Return [X, Y] of the center of cell containing provided text 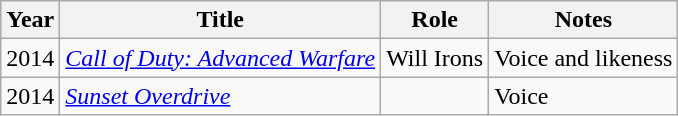
Year [30, 20]
Title [220, 20]
Role [435, 20]
Notes [584, 20]
Sunset Overdrive [220, 96]
Will Irons [435, 58]
Voice and likeness [584, 58]
Voice [584, 96]
Call of Duty: Advanced Warfare [220, 58]
